Return the (x, y) coordinate for the center point of the cell that contains the specified text.  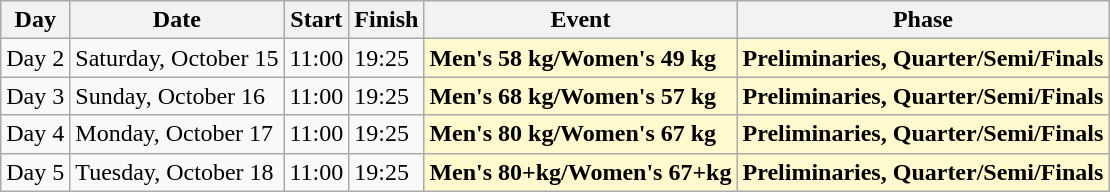
Monday, October 17 (177, 134)
Start (316, 20)
Day 2 (36, 58)
Tuesday, October 18 (177, 172)
Sunday, October 16 (177, 96)
Date (177, 20)
Men's 80 kg/Women's 67 kg (580, 134)
Day 5 (36, 172)
Saturday, October 15 (177, 58)
Finish (386, 20)
Men's 80+kg/Women's 67+kg (580, 172)
Phase (923, 20)
Day 3 (36, 96)
Day (36, 20)
Event (580, 20)
Men's 68 kg/Women's 57 kg (580, 96)
Day 4 (36, 134)
Men's 58 kg/Women's 49 kg (580, 58)
